Extract the [X, Y] coordinate from the center of the cell holding the provided text.  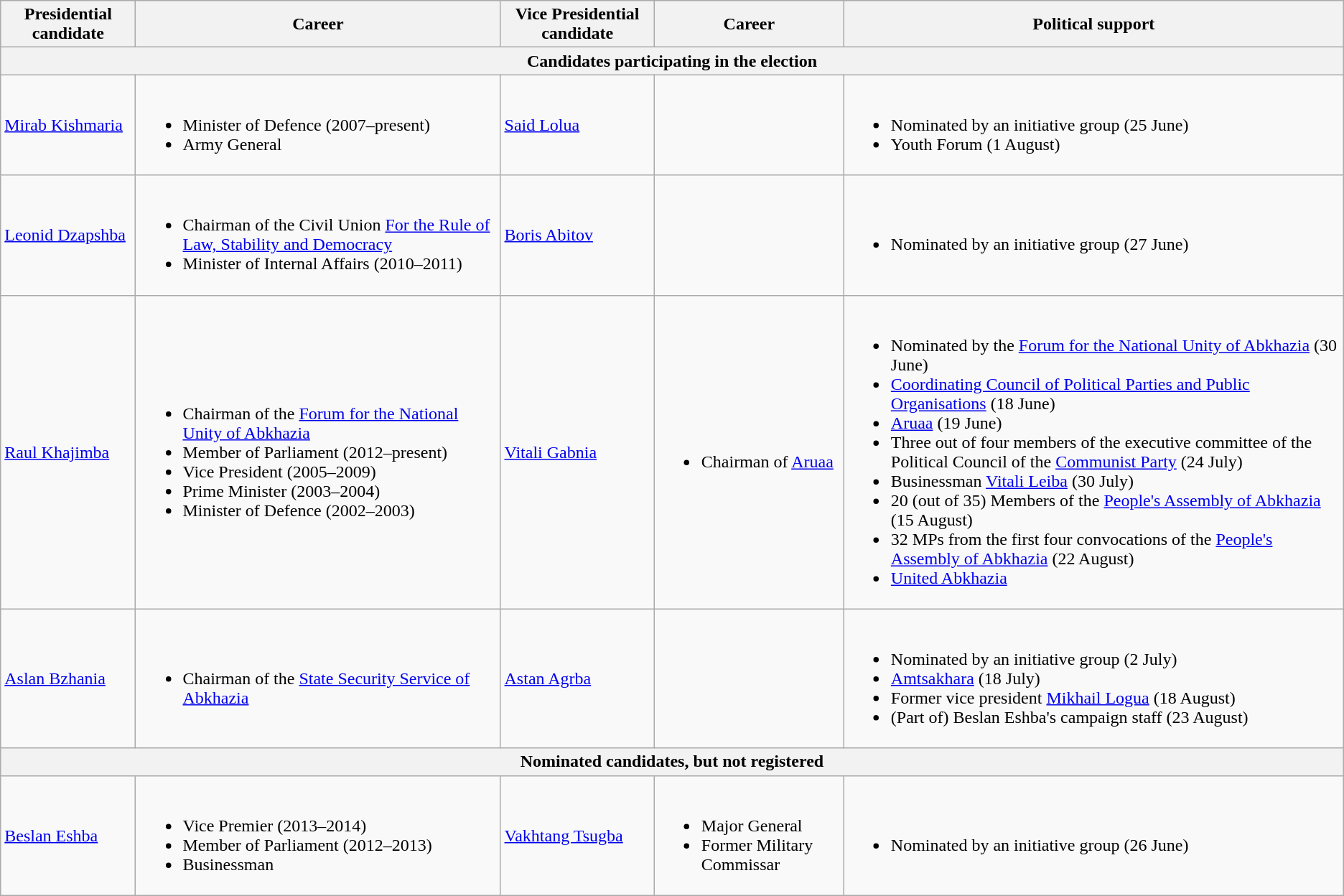
Vice Premier (2013–2014)Member of Parliament (2012–2013)Businessman [318, 836]
Candidates participating in the election [672, 61]
Nominated by an initiative group (25 June)Youth Forum (1 August) [1093, 125]
Vakhtang Tsugba [577, 836]
Political support [1093, 24]
Said Lolua [577, 125]
Nominated by an initiative group (26 June) [1093, 836]
Astan Agrba [577, 678]
Vice Presidential candidate [577, 24]
Chairman of Aruaa [749, 452]
Presidential candidate [68, 24]
Nominated candidates, but not registered [672, 762]
Mirab Kishmaria [68, 125]
Chairman of the State Security Service of Abkhazia [318, 678]
Beslan Eshba [68, 836]
Aslan Bzhania [68, 678]
Chairman of the Civil Union For the Rule of Law, Stability and DemocracyMinister of Internal Affairs (2010–2011) [318, 235]
Raul Khajimba [68, 452]
Minister of Defence (2007–present)Army General [318, 125]
Major GeneralFormer Military Commissar [749, 836]
Leonid Dzapshba [68, 235]
Vitali Gabnia [577, 452]
Nominated by an initiative group (27 June) [1093, 235]
Boris Abitov [577, 235]
